Search for the cell housing the specified text and yield its [X, Y] center coordinate. 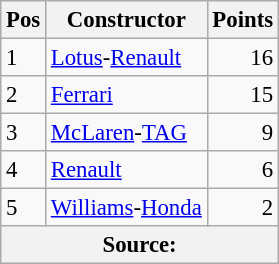
Source: [140, 245]
3 [24, 133]
Pos [24, 20]
5 [24, 208]
McLaren-TAG [127, 133]
Ferrari [127, 95]
4 [24, 170]
15 [242, 95]
Points [242, 20]
9 [242, 133]
Lotus-Renault [127, 58]
Williams-Honda [127, 208]
16 [242, 58]
1 [24, 58]
Constructor [127, 20]
6 [242, 170]
Renault [127, 170]
